For the text-containing cell, return its midpoint in (X, Y) coordinate format. 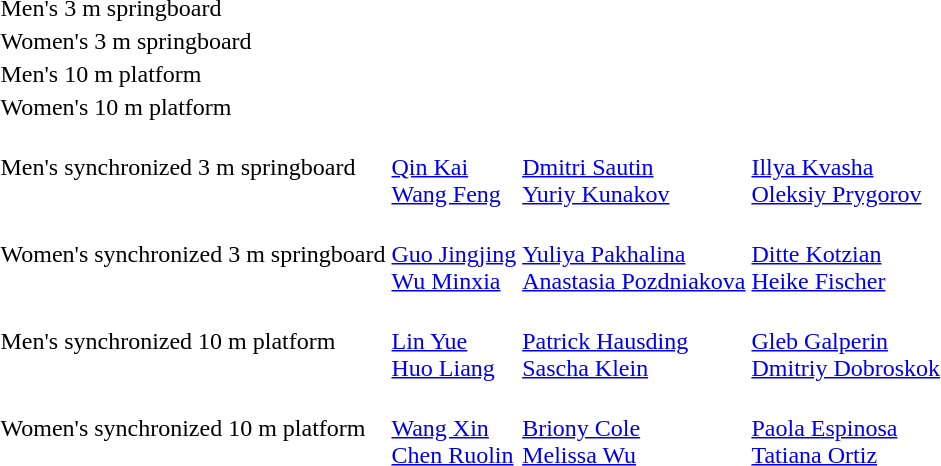
Qin KaiWang Feng (454, 167)
Dmitri SautinYuriy Kunakov (634, 167)
Yuliya PakhalinaAnastasia Pozdniakova (634, 254)
Patrick HausdingSascha Klein (634, 341)
Lin YueHuo Liang (454, 341)
Guo JingjingWu Minxia (454, 254)
